Scan for the cell matching the given text and deliver its (X, Y) coordinate at center. 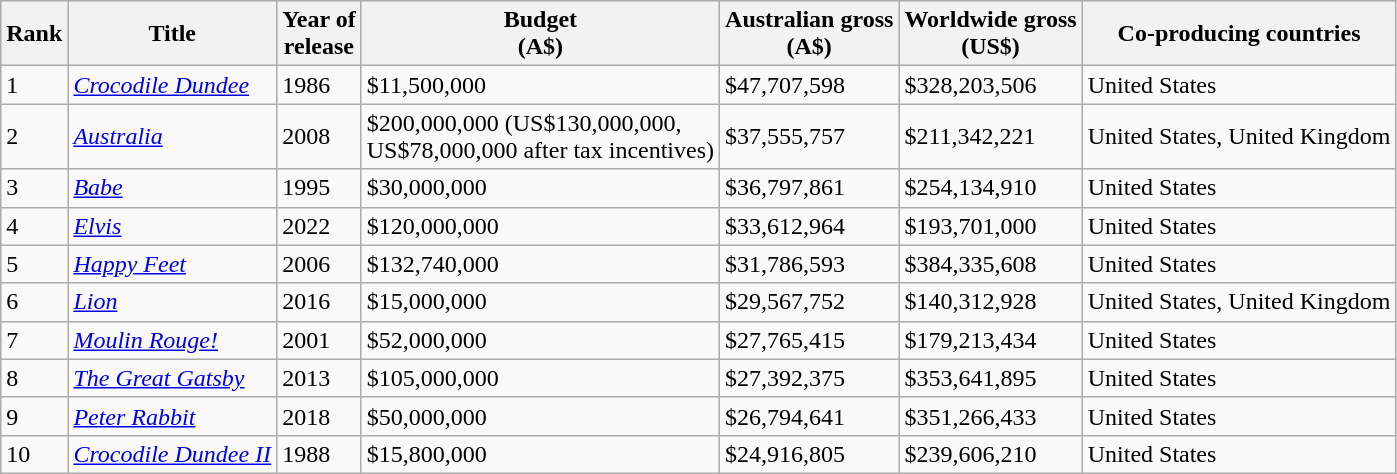
$27,765,415 (810, 340)
Rank (34, 34)
1986 (320, 85)
9 (34, 416)
4 (34, 226)
2013 (320, 378)
$31,786,593 (810, 264)
Title (172, 34)
Co-producing countries (1239, 34)
$211,342,221 (990, 136)
Australia (172, 136)
Happy Feet (172, 264)
$239,606,210 (990, 454)
10 (34, 454)
$132,740,000 (540, 264)
7 (34, 340)
$50,000,000 (540, 416)
2022 (320, 226)
Australian gross(A$) (810, 34)
$36,797,861 (810, 188)
Crocodile Dundee II (172, 454)
The Great Gatsby (172, 378)
$15,000,000 (540, 302)
2006 (320, 264)
Year ofrelease (320, 34)
3 (34, 188)
1995 (320, 188)
1988 (320, 454)
Budget(A$) (540, 34)
$37,555,757 (810, 136)
2001 (320, 340)
Moulin Rouge! (172, 340)
$120,000,000 (540, 226)
2018 (320, 416)
$193,701,000 (990, 226)
$384,335,608 (990, 264)
$254,134,910 (990, 188)
2008 (320, 136)
Crocodile Dundee (172, 85)
Elvis (172, 226)
$353,641,895 (990, 378)
$27,392,375 (810, 378)
Lion (172, 302)
$179,213,434 (990, 340)
$29,567,752 (810, 302)
$26,794,641 (810, 416)
$52,000,000 (540, 340)
Babe (172, 188)
$15,800,000 (540, 454)
8 (34, 378)
Worldwide gross(US$) (990, 34)
2016 (320, 302)
$33,612,964 (810, 226)
$24,916,805 (810, 454)
$105,000,000 (540, 378)
$47,707,598 (810, 85)
1 (34, 85)
Peter Rabbit (172, 416)
2 (34, 136)
$351,266,433 (990, 416)
$11,500,000 (540, 85)
$30,000,000 (540, 188)
5 (34, 264)
6 (34, 302)
$200,000,000 (US$130,000,000,US$78,000,000 after tax incentives) (540, 136)
$140,312,928 (990, 302)
$328,203,506 (990, 85)
